Determine the [X, Y] coordinate at the center of the cell enclosing the given text.  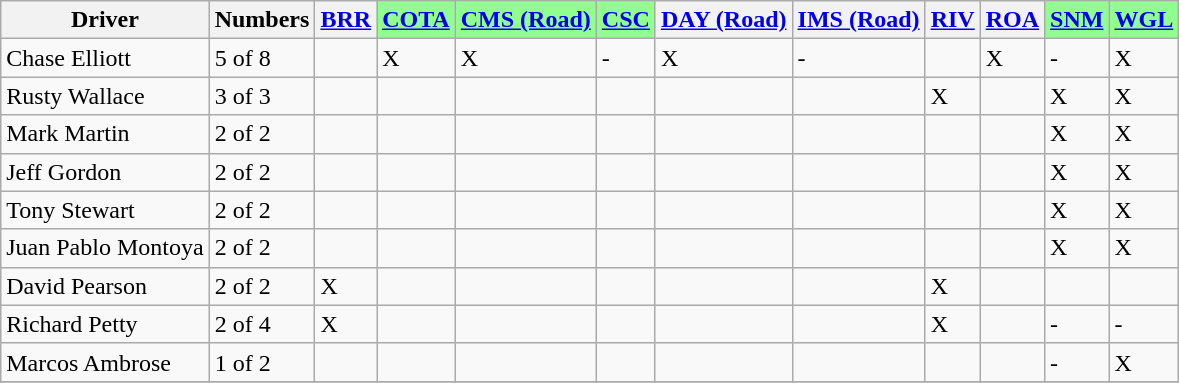
CSC [626, 20]
Marcos Ambrose [105, 362]
Numbers [262, 20]
COTA [416, 20]
David Pearson [105, 286]
IMS (Road) [858, 20]
Rusty Wallace [105, 96]
3 of 3 [262, 96]
5 of 8 [262, 58]
SNM [1077, 20]
Chase Elliott [105, 58]
WGL [1144, 20]
BRR [346, 20]
Richard Petty [105, 324]
Mark Martin [105, 134]
DAY (Road) [724, 20]
ROA [1012, 20]
Jeff Gordon [105, 172]
CMS (Road) [526, 20]
2 of 4 [262, 324]
RIV [952, 20]
1 of 2 [262, 362]
Tony Stewart [105, 210]
Driver [105, 20]
Juan Pablo Montoya [105, 248]
